Find where the given text appears and provide that cell's center as [x, y] coordinate. 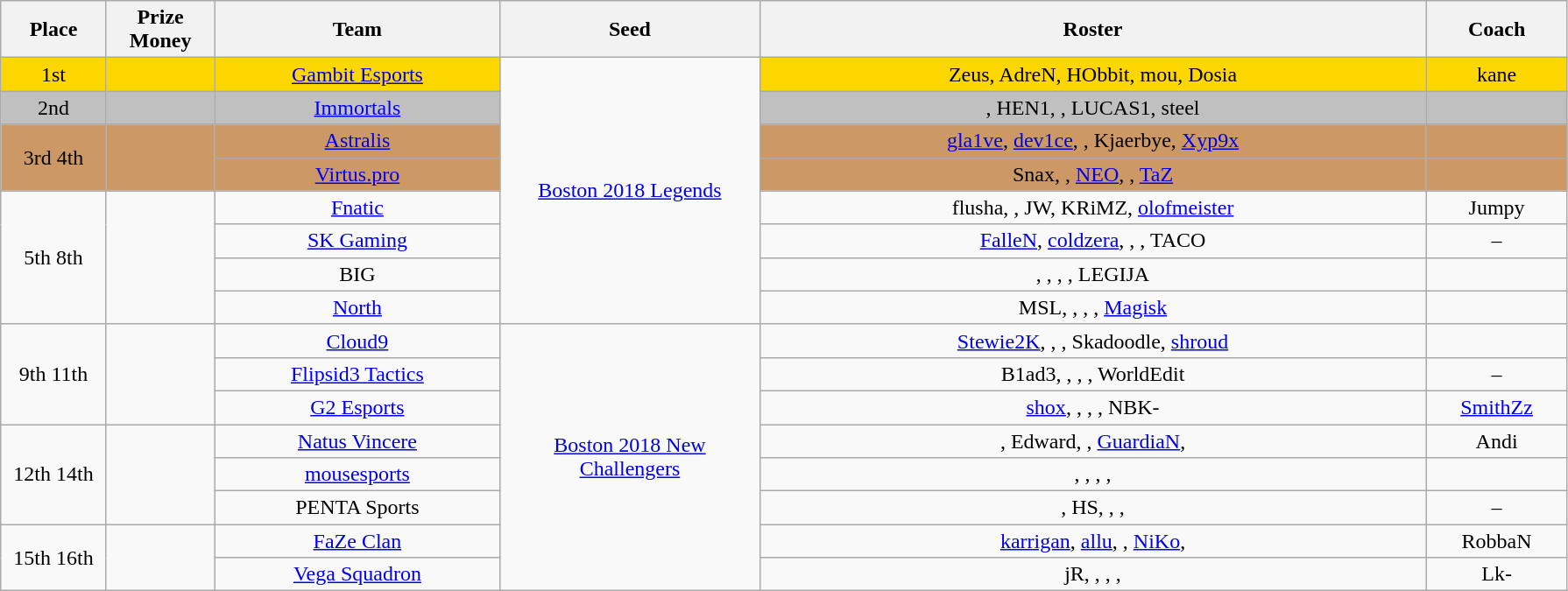
gla1ve, dev1ce, , Kjaerbye, Xyp9x [1093, 141]
Place [54, 30]
jR, , , , [1093, 574]
Boston 2018 Legends [630, 191]
12th 14th [54, 474]
Lk- [1496, 574]
1st [54, 74]
5th 8th [54, 257]
3rd 4th [54, 158]
Virtus.pro [357, 174]
9th 11th [54, 374]
Fnatic [357, 208]
Andi [1496, 440]
Gambit Esports [357, 74]
Cloud9 [357, 341]
SmithZz [1496, 407]
Boston 2018 New Challengers [630, 457]
2nd [54, 108]
Coach [1496, 30]
mousesports [357, 475]
15th 16th [54, 558]
Immortals [357, 108]
MSL, , , , Magisk [1093, 307]
Natus Vincere [357, 440]
Snax, , NEO, , TaZ [1093, 174]
Seed [630, 30]
G2 Esports [357, 407]
Flipsid3 Tactics [357, 374]
Jumpy [1496, 208]
shox, , , , NBK- [1093, 407]
, , , , [1093, 475]
Astralis [357, 141]
Prize Money [160, 30]
Vega Squadron [357, 574]
Zeus, AdreN, HObbit, mou, Dosia [1093, 74]
RobbaN [1496, 541]
SK Gaming [357, 241]
, , , , LEGIJA [1093, 274]
North [357, 307]
Team [357, 30]
B1ad3, , , , WorldEdit [1093, 374]
Roster [1093, 30]
, HEN1, , LUCAS1, steel [1093, 108]
, HS, , , [1093, 508]
karrigan, allu, , NiKo, [1093, 541]
kane [1496, 74]
, Edward, , GuardiaN, [1093, 440]
Stewie2K, , , Skadoodle, shroud [1093, 341]
FalleN, coldzera, , , TACO [1093, 241]
flusha, , JW, KRiMZ, olofmeister [1093, 208]
FaZe Clan [357, 541]
BIG [357, 274]
PENTA Sports [357, 508]
